Find where the given text appears and provide that cell's center as (x, y) coordinate. 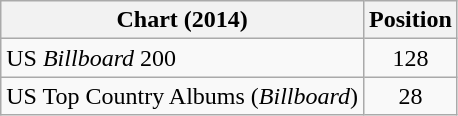
Position (411, 20)
28 (411, 96)
128 (411, 58)
Chart (2014) (182, 20)
US Top Country Albums (Billboard) (182, 96)
US Billboard 200 (182, 58)
